Search for the cell housing the specified text and yield its [x, y] center coordinate. 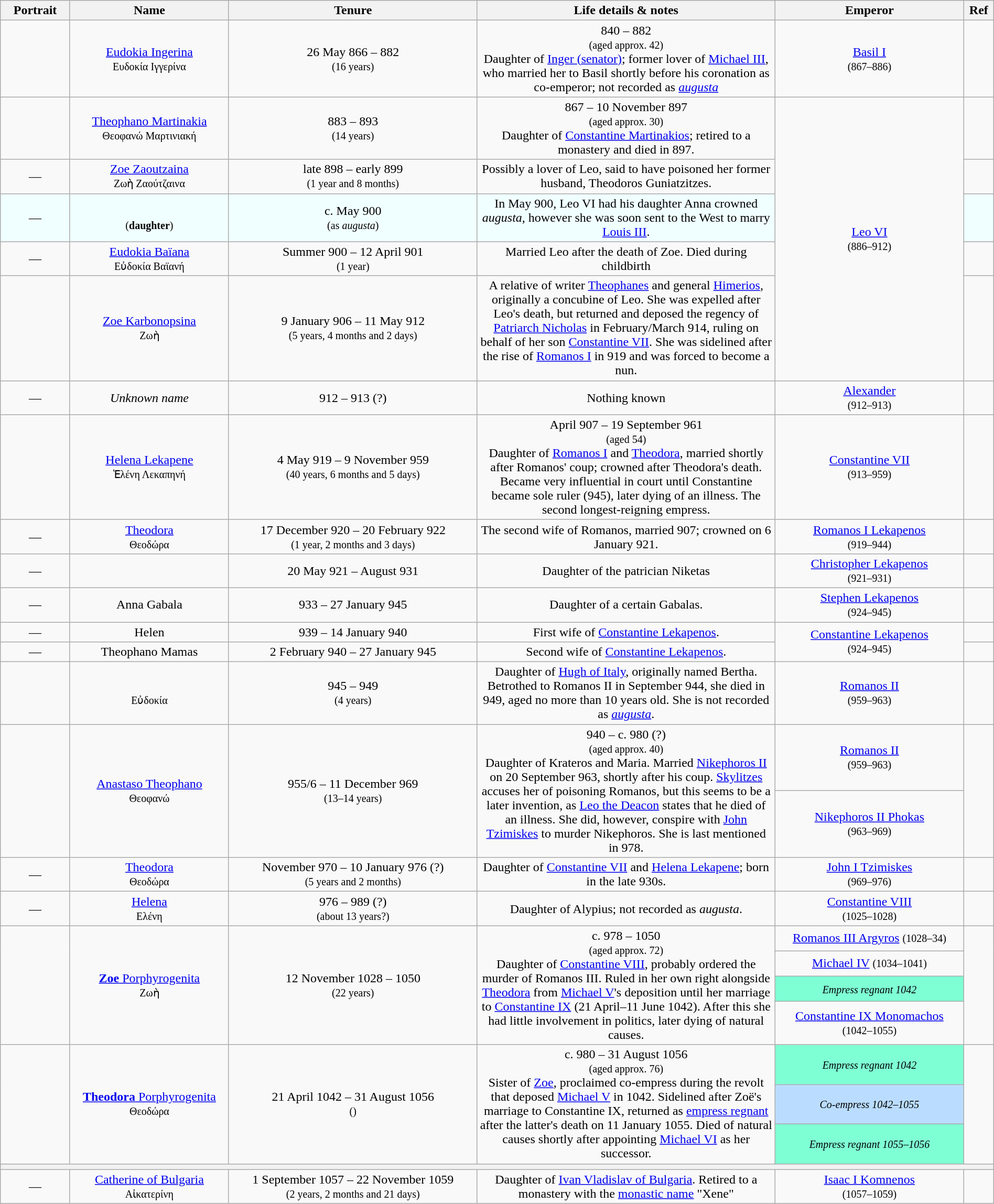
Romanos I Lekapenos(919–944) [869, 537]
883 – 893(14 years) [353, 128]
Eudokia IngerinaΕυδοκία Ιγγερίνα [149, 59]
Anna Gabala [149, 605]
Constantine Lekapenos(924–945) [869, 642]
Daughter of the patrician Niketas [626, 570]
Anastaso TheophanoΘεοφανώ [149, 791]
Michael IV (1034–1041) [869, 963]
976 – 989 (?)(about 13 years?) [353, 909]
Eudokia BaïanaΕὐδοκία Βαϊανή [149, 259]
Alexander(912–913) [869, 397]
9 January 906 – 11 May 912(5 years, 4 months and 2 days) [353, 328]
Tenure [353, 10]
Daughter of Alypius; not recorded as augusta. [626, 909]
20 May 921 – August 931 [353, 570]
21 April 1042 – 31 August 1056() [353, 1104]
First wife of Constantine Lekapenos. [626, 632]
Zoe KarbonopsinaΖωὴ [149, 328]
Stephen Lekapenos(924–945) [869, 605]
Romanos III Argyros (1028–34) [869, 938]
Life details & notes [626, 10]
867 – 10 November 897(aged approx. 30)Daughter of Constantine Martinakios; retired to a monastery and died in 897. [626, 128]
November 970 – 10 January 976 (?)(5 years and 2 months) [353, 874]
955/6 – 11 December 969(13–14 years) [353, 791]
2 February 940 – 27 January 945 [353, 652]
In May 900, Leo VI had his daughter Anna crowned augusta, however she was soon sent to the West to marry Louis III. [626, 218]
Zoe PorphyrogenitaΖωὴ [149, 985]
(daughter) [149, 218]
Co-empress 1042–1055 [869, 1104]
Theophano Mamas [149, 652]
c. May 900(as augusta) [353, 218]
945 – 949(4 years) [353, 693]
Name [149, 10]
933 – 27 January 945 [353, 605]
12 November 1028 – 1050(22 years) [353, 985]
Portrait [36, 10]
Nothing known [626, 397]
Theophano MartinakiaΘεοφανώ Μαρτινιακή [149, 128]
Constantine VII(913–959) [869, 467]
Basil I(867–886) [869, 59]
1 September 1057 – 22 November 1059(2 years, 2 months and 21 days) [353, 1187]
Leo VI(886–912) [869, 239]
Zoe ZaoutzainaΖωὴ Ζαούτζαινα [149, 176]
Daughter of a certain Gabalas. [626, 605]
Second wife of Constantine Lekapenos. [626, 652]
late 898 – early 899(1 year and 8 months) [353, 176]
Married Leo after the death of Zoe. Died during childbirth [626, 259]
Catherine of BulgariaΑἰκατερίνη [149, 1187]
Constantine IX Monomachos(1042–1055) [869, 1023]
Ref [978, 10]
HelenaΕλένη [149, 909]
Daughter of Constantine VII and Helena Lekapene; born in the late 930s. [626, 874]
Helen [149, 632]
Constantine VIII(1025–1028) [869, 909]
Theodora PorphyrogenitaΘεοδώρα [149, 1104]
The second wife of Romanos, married 907; crowned on 6 January 921. [626, 537]
Nikephoros II Phokas(963–969) [869, 824]
Isaac I Komnenos(1057–1059) [869, 1187]
939 – 14 January 940 [353, 632]
Unknown name [149, 397]
Empress regnant 1055–1056 [869, 1144]
Christopher Lekapenos(921–931) [869, 570]
Emperor [869, 10]
Helena LekapeneἙλένη Λεκαπηνή [149, 467]
17 December 920 – 20 February 922(1 year, 2 months and 3 days) [353, 537]
Possibly a lover of Leo, said to have poisoned her former husband, Theodoros Guniatzitzes. [626, 176]
4 May 919 – 9 November 959(40 years, 6 months and 5 days) [353, 467]
912 – 913 (?) [353, 397]
26 May 866 – 882(16 years) [353, 59]
Daughter of Ivan Vladislav of Bulgaria. Retired to a monastery with the monastic name "Xene" [626, 1187]
Summer 900 – 12 April 901(1 year) [353, 259]
John I Tzimiskes(969–976) [869, 874]
Εὐδοκία [149, 693]
